Return (X, Y) of the center of cell containing provided text 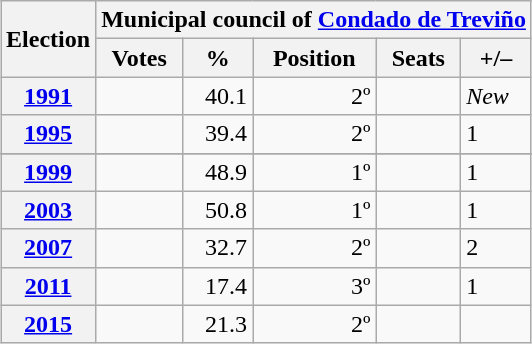
1991 (48, 96)
40.1 (218, 96)
New (496, 96)
48.9 (218, 172)
3º (314, 286)
2015 (48, 324)
2007 (48, 248)
1999 (48, 172)
50.8 (218, 210)
17.4 (218, 286)
21.3 (218, 324)
Municipal council of Condado de Treviño (314, 20)
Votes (140, 58)
32.7 (218, 248)
+/– (496, 58)
39.4 (218, 134)
1995 (48, 134)
Position (314, 58)
% (218, 58)
Seats (418, 58)
2011 (48, 286)
2 (496, 248)
Election (48, 39)
2003 (48, 210)
